For the text-containing cell, return its midpoint in [X, Y] coordinate format. 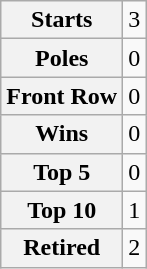
Wins [62, 134]
Top 5 [62, 172]
Poles [62, 58]
Starts [62, 20]
2 [134, 248]
1 [134, 210]
Retired [62, 248]
Front Row [62, 96]
Top 10 [62, 210]
3 [134, 20]
